Extract the [X, Y] coordinate from the center of the cell holding the provided text.  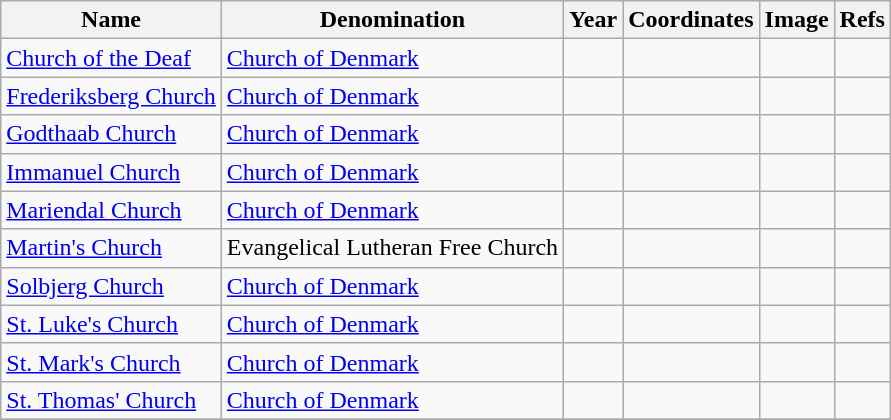
Church of the Deaf [112, 58]
Solbjerg Church [112, 286]
St. Mark's Church [112, 362]
Denomination [392, 20]
Evangelical Lutheran Free Church [392, 248]
Year [594, 20]
Name [112, 20]
Frederiksberg Church [112, 96]
St. Luke's Church [112, 324]
Mariendal Church [112, 210]
Martin's Church [112, 248]
Refs [862, 20]
Coordinates [691, 20]
St. Thomas' Church [112, 400]
Image [796, 20]
Godthaab Church [112, 134]
Immanuel Church [112, 172]
